Return the [X, Y] coordinate for the center point of the cell that contains the specified text.  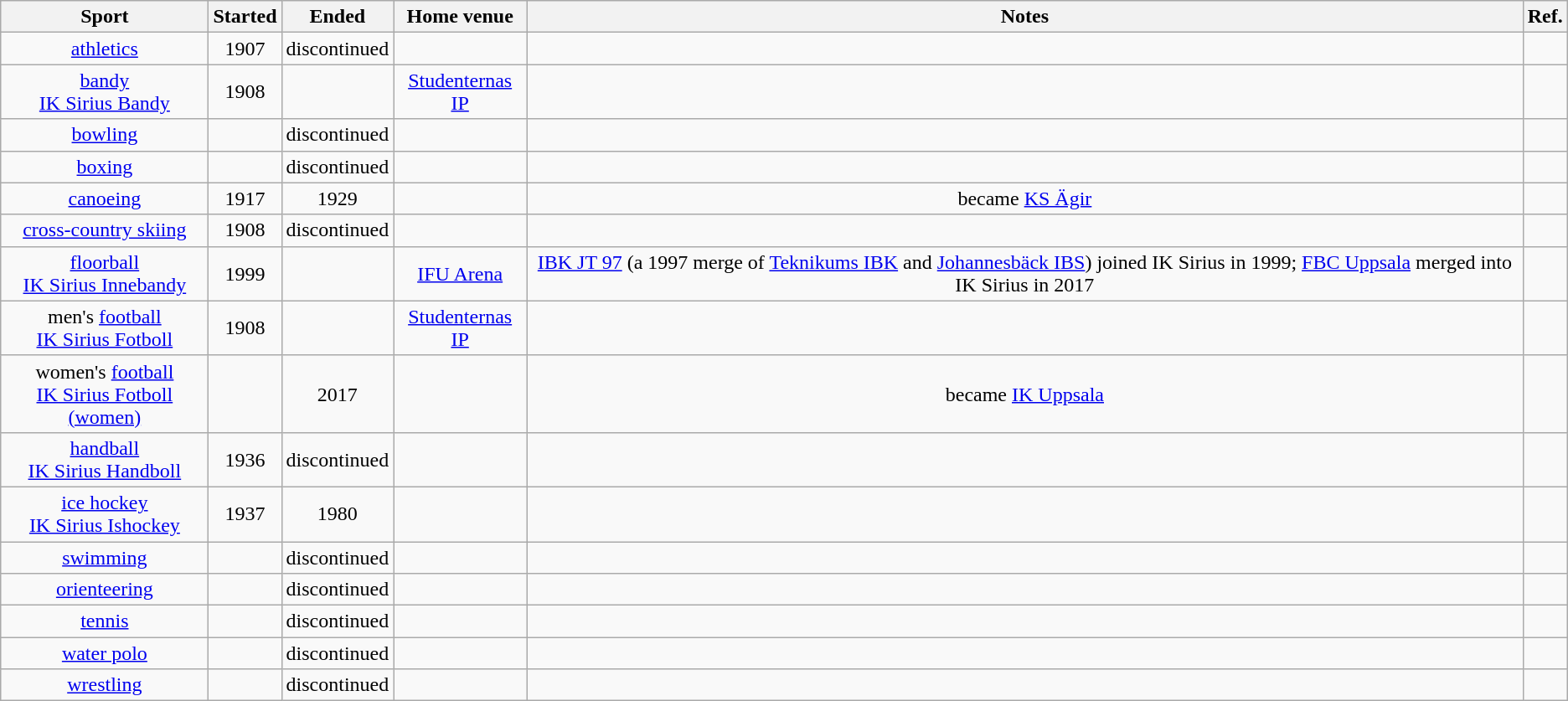
Home venue [461, 17]
ice hockeyIK Sirius Ishockey [105, 514]
handballIK Sirius Handboll [105, 459]
Ended [338, 17]
orienteering [105, 590]
Sport [105, 17]
cross-country skiing [105, 230]
IBK JT 97 (a 1997 merge of Teknikums IBK and Johannesbäck IBS) joined IK Sirius in 1999; FBC Uppsala merged into IK Sirius in 2017 [1025, 273]
1980 [338, 514]
1917 [245, 198]
Notes [1025, 17]
2017 [338, 394]
water polo [105, 653]
bandyIK Sirius Bandy [105, 92]
swimming [105, 557]
Started [245, 17]
men's footballIK Sirius Fotboll [105, 328]
tennis [105, 621]
IFU Arena [461, 273]
bowling [105, 135]
boxing [105, 167]
became KS Ägir [1025, 198]
became IK Uppsala [1025, 394]
1929 [338, 198]
1936 [245, 459]
1999 [245, 273]
floorballIK Sirius Innebandy [105, 273]
wrestling [105, 685]
canoeing [105, 198]
1937 [245, 514]
Ref. [1545, 17]
1907 [245, 49]
athletics [105, 49]
women's footballIK Sirius Fotboll (women) [105, 394]
